Extract the (x, y) coordinate from the center of the cell holding the provided text.  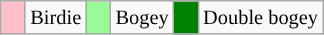
Bogey (142, 17)
Double bogey (260, 17)
Birdie (56, 17)
